Find where the given text appears and provide that cell's center as (X, Y) coordinate. 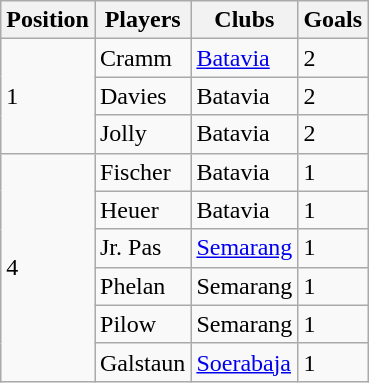
Fischer (142, 172)
Phelan (142, 286)
Jr. Pas (142, 248)
4 (48, 267)
Position (48, 20)
Galstaun (142, 362)
Davies (142, 96)
Cramm (142, 58)
Players (142, 20)
Jolly (142, 134)
Heuer (142, 210)
Goals (333, 20)
Soerabaja (244, 362)
Pilow (142, 324)
Clubs (244, 20)
